Capture the cell that displays the provided text and extract its [X, Y] central coordinate. 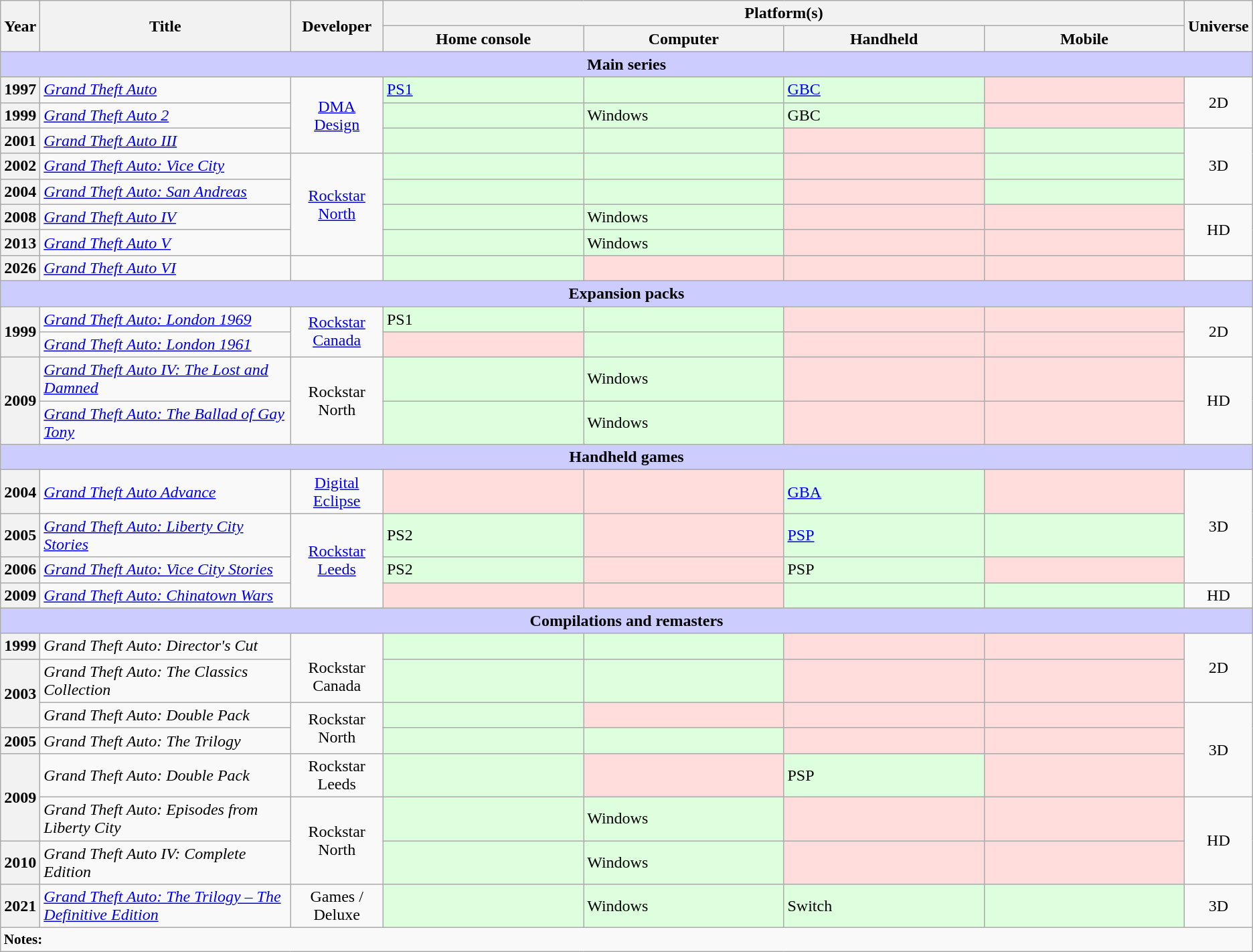
Grand Theft Auto: Director's Cut [165, 646]
Switch [884, 906]
Grand Theft Auto: London 1961 [165, 345]
2001 [20, 141]
Grand Theft Auto IV: The Lost and Damned [165, 379]
2021 [20, 906]
Home console [483, 39]
Grand Theft Auto: The Ballad of Gay Tony [165, 423]
Handheld games [626, 457]
Grand Theft Auto V [165, 242]
2010 [20, 862]
Grand Theft Auto [165, 90]
Year [20, 26]
Grand Theft Auto IV [165, 217]
Developer [337, 26]
Notes: [626, 940]
Grand Theft Auto: Vice City [165, 166]
2008 [20, 217]
Grand Theft Auto: San Andreas [165, 191]
Expansion packs [626, 293]
GBA [884, 491]
2026 [20, 268]
2003 [20, 694]
Grand Theft Auto IV: Complete Edition [165, 862]
2002 [20, 166]
Digital Eclipse [337, 491]
DMA Design [337, 115]
Grand Theft Auto: Liberty City Stories [165, 536]
Compilations and remasters [626, 621]
Grand Theft Auto: Episodes from Liberty City [165, 818]
Grand Theft Auto VI [165, 268]
Grand Theft Auto Advance [165, 491]
Mobile [1084, 39]
Grand Theft Auto: Vice City Stories [165, 570]
Computer [684, 39]
2013 [20, 242]
Title [165, 26]
Grand Theft Auto III [165, 141]
Handheld [884, 39]
Grand Theft Auto 2 [165, 115]
Grand Theft Auto: Chinatown Wars [165, 595]
Grand Theft Auto: The Classics Collection [165, 680]
Universe [1219, 26]
2006 [20, 570]
Grand Theft Auto: The Trilogy [165, 740]
Grand Theft Auto: London 1969 [165, 319]
Platform(s) [783, 13]
Main series [626, 64]
1997 [20, 90]
Grand Theft Auto: The Trilogy – The Definitive Edition [165, 906]
Games / Deluxe [337, 906]
